Search for the cell housing the specified text and yield its [x, y] center coordinate. 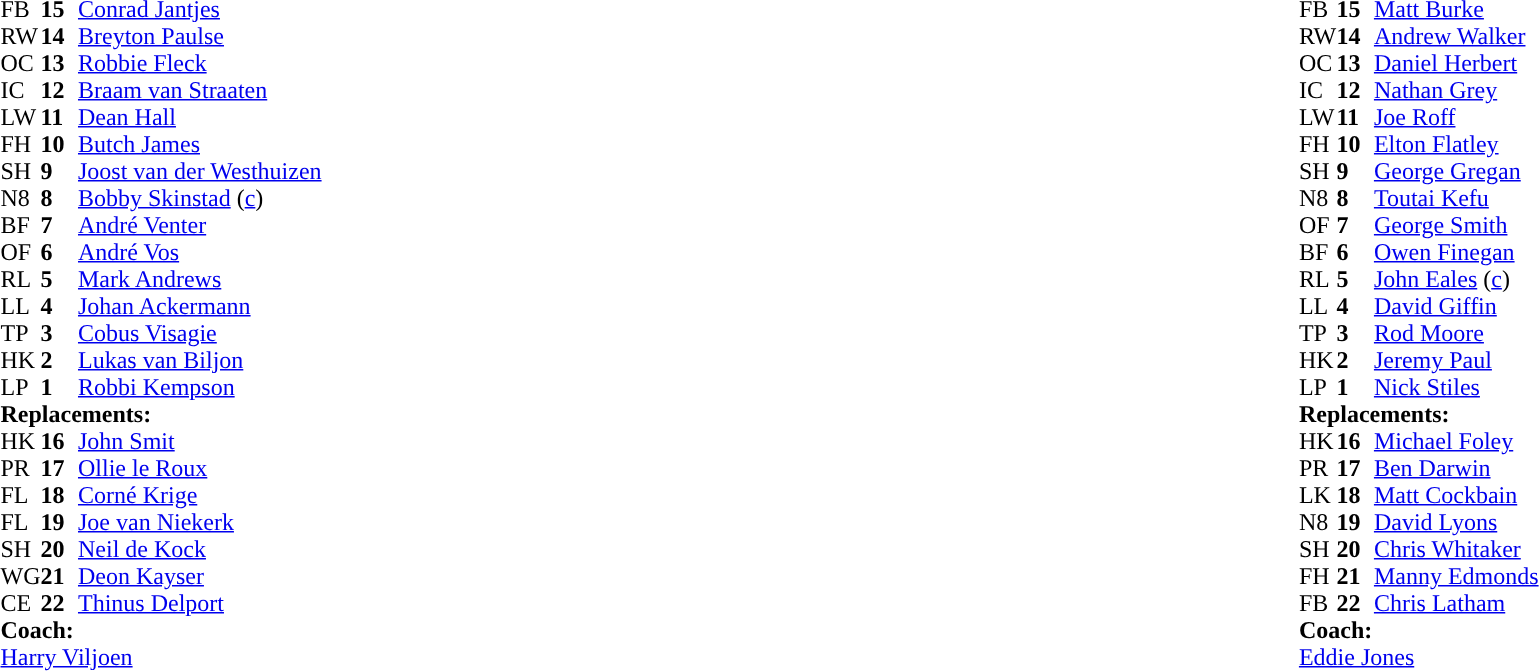
David Giffin [1456, 306]
Johan Ackermann [200, 306]
Deon Kayser [200, 576]
John Eales (c) [1456, 280]
Dean Hall [200, 118]
FB [1318, 604]
André Venter [200, 226]
Robbie Fleck [200, 64]
Thinus Delport [200, 604]
Chris Whitaker [1456, 550]
Daniel Herbert [1456, 64]
Nathan Grey [1456, 90]
George Smith [1456, 226]
Robbi Kempson [200, 388]
Corné Krige [200, 496]
Cobus Visagie [200, 334]
Joe van Niekerk [200, 522]
George Gregan [1456, 172]
Harry Viljoen [160, 658]
Michael Foley [1456, 442]
CE [20, 604]
Joost van der Westhuizen [200, 172]
Nick Stiles [1456, 388]
Chris Latham [1456, 604]
Jeremy Paul [1456, 360]
Manny Edmonds [1456, 576]
Breyton Paulse [200, 36]
Ollie le Roux [200, 468]
Matt Cockbain [1456, 496]
Joe Roff [1456, 118]
André Vos [200, 252]
Andrew Walker [1456, 36]
WG [20, 576]
David Lyons [1456, 522]
LK [1318, 496]
Owen Finegan [1456, 252]
Neil de Kock [200, 550]
Toutai Kefu [1456, 198]
Rod Moore [1456, 334]
Mark Andrews [200, 280]
John Smit [200, 442]
Elton Flatley [1456, 144]
Bobby Skinstad (c) [200, 198]
Braam van Straaten [200, 90]
Ben Darwin [1456, 468]
Lukas van Biljon [200, 360]
Butch James [200, 144]
Eddie Jones [1419, 658]
